Find where the given text appears and provide that cell's center as [X, Y] coordinate. 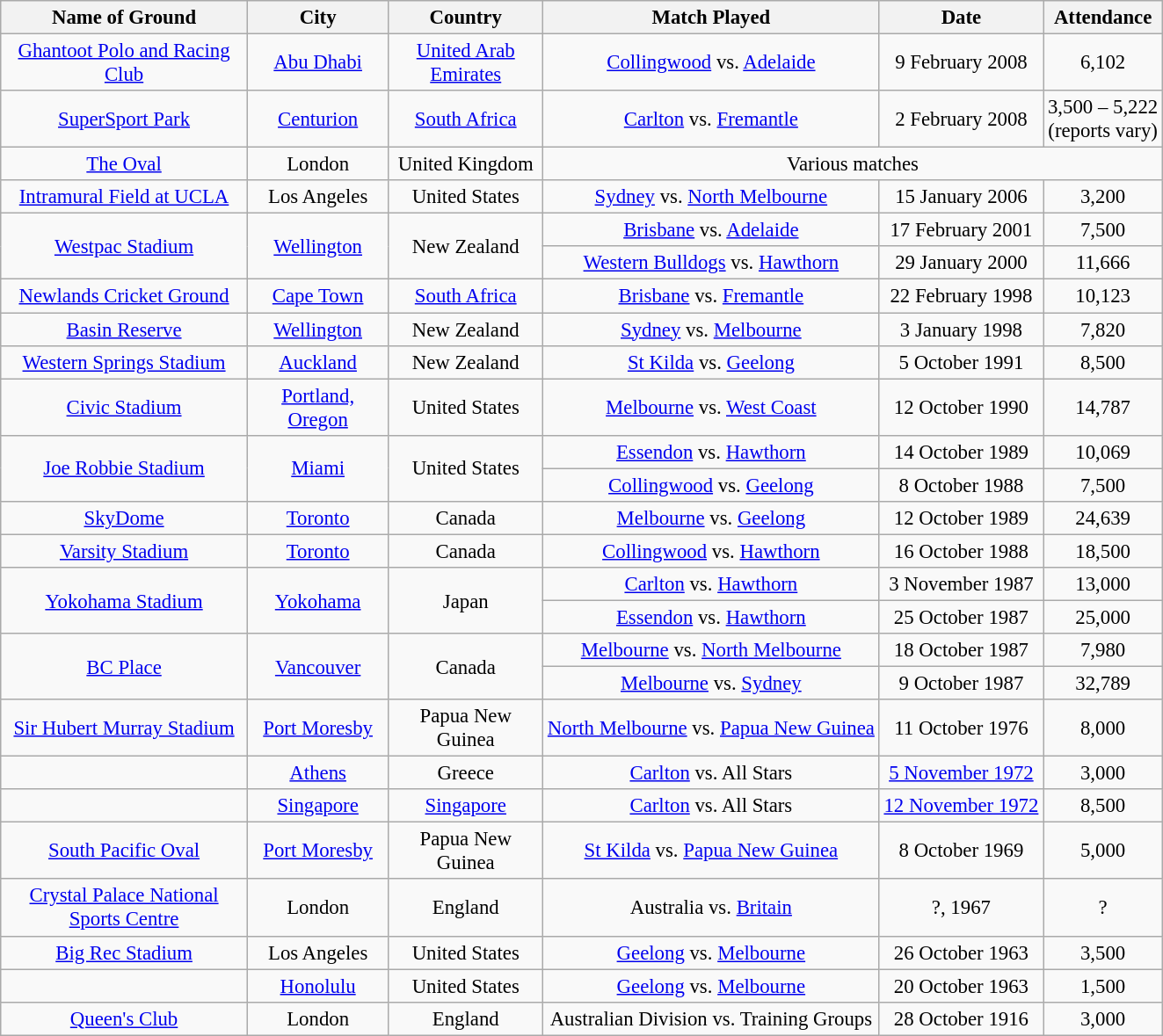
Intramural Field at UCLA [125, 197]
Melbourne vs. North Melbourne [712, 650]
? [1103, 909]
9 February 2008 [961, 63]
The Oval [125, 164]
Sydney vs. Melbourne [712, 330]
3,500 [1103, 953]
16 October 1988 [961, 551]
SuperSport Park [125, 120]
25 October 1987 [961, 617]
Athens [318, 773]
Country [466, 18]
9 October 1987 [961, 684]
2 February 2008 [961, 120]
BC Place [125, 666]
3 November 1987 [961, 584]
Collingwood vs. Adelaide [712, 63]
Yokohama [318, 601]
St Kilda vs. Geelong [712, 362]
Australia vs. Britain [712, 909]
12 October 1989 [961, 518]
North Melbourne vs. Papua New Guinea [712, 728]
Portland, Oregon [318, 408]
12 November 1972 [961, 806]
Australian Division vs. Training Groups [712, 1018]
Ghantoot Polo and Racing Club [125, 63]
5,000 [1103, 851]
8 October 1988 [961, 485]
Name of Ground [125, 18]
Abu Dhabi [318, 63]
Brisbane vs. Fremantle [712, 296]
17 February 2001 [961, 230]
Carlton vs. Hawthorn [712, 584]
Carlton vs. Fremantle [712, 120]
Sydney vs. North Melbourne [712, 197]
8,000 [1103, 728]
Collingwood vs. Hawthorn [712, 551]
Centurion [318, 120]
Basin Reserve [125, 330]
3 January 1998 [961, 330]
11,666 [1103, 263]
Western Bulldogs vs. Hawthorn [712, 263]
United Kingdom [466, 164]
26 October 1963 [961, 953]
3,200 [1103, 197]
11 October 1976 [961, 728]
Joe Robbie Stadium [125, 467]
City [318, 18]
South Pacific Oval [125, 851]
Varsity Stadium [125, 551]
18 October 1987 [961, 650]
?, 1967 [961, 909]
14 October 1989 [961, 452]
United Arab Emirates [466, 63]
7,980 [1103, 650]
25,000 [1103, 617]
Greece [466, 773]
24,639 [1103, 518]
Civic Stadium [125, 408]
13,000 [1103, 584]
Queen's Club [125, 1018]
Melbourne vs. Geelong [712, 518]
Melbourne vs. Sydney [712, 684]
Date [961, 18]
Melbourne vs. West Coast [712, 408]
Attendance [1103, 18]
Collingwood vs. Geelong [712, 485]
Vancouver [318, 666]
1,500 [1103, 986]
7,820 [1103, 330]
8 October 1969 [961, 851]
18,500 [1103, 551]
5 November 1972 [961, 773]
5 October 1991 [961, 362]
Westpac Stadium [125, 246]
St Kilda vs. Papua New Guinea [712, 851]
Match Played [712, 18]
Yokohama Stadium [125, 601]
Newlands Cricket Ground [125, 296]
22 February 1998 [961, 296]
Brisbane vs. Adelaide [712, 230]
3,500 – 5,222 (reports vary) [1103, 120]
Big Rec Stadium [125, 953]
Miami [318, 467]
Sir Hubert Murray Stadium [125, 728]
Honolulu [318, 986]
10,069 [1103, 452]
29 January 2000 [961, 263]
10,123 [1103, 296]
15 January 2006 [961, 197]
Western Springs Stadium [125, 362]
SkyDome [125, 518]
Crystal Palace National Sports Centre [125, 909]
14,787 [1103, 408]
6,102 [1103, 63]
Various matches [853, 164]
12 October 1990 [961, 408]
20 October 1963 [961, 986]
Auckland [318, 362]
Cape Town [318, 296]
Japan [466, 601]
28 October 1916 [961, 1018]
32,789 [1103, 684]
